Search for the cell housing the specified text and yield its [x, y] center coordinate. 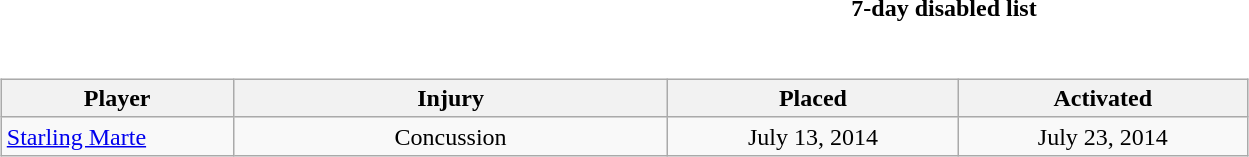
Injury [450, 98]
Placed [813, 98]
Activated [1103, 98]
July 13, 2014 [813, 136]
Player [117, 98]
Concussion [450, 136]
July 23, 2014 [1103, 136]
Starling Marte [117, 136]
